Identify which cell holds the provided text, then report its [x, y] central coordinate. 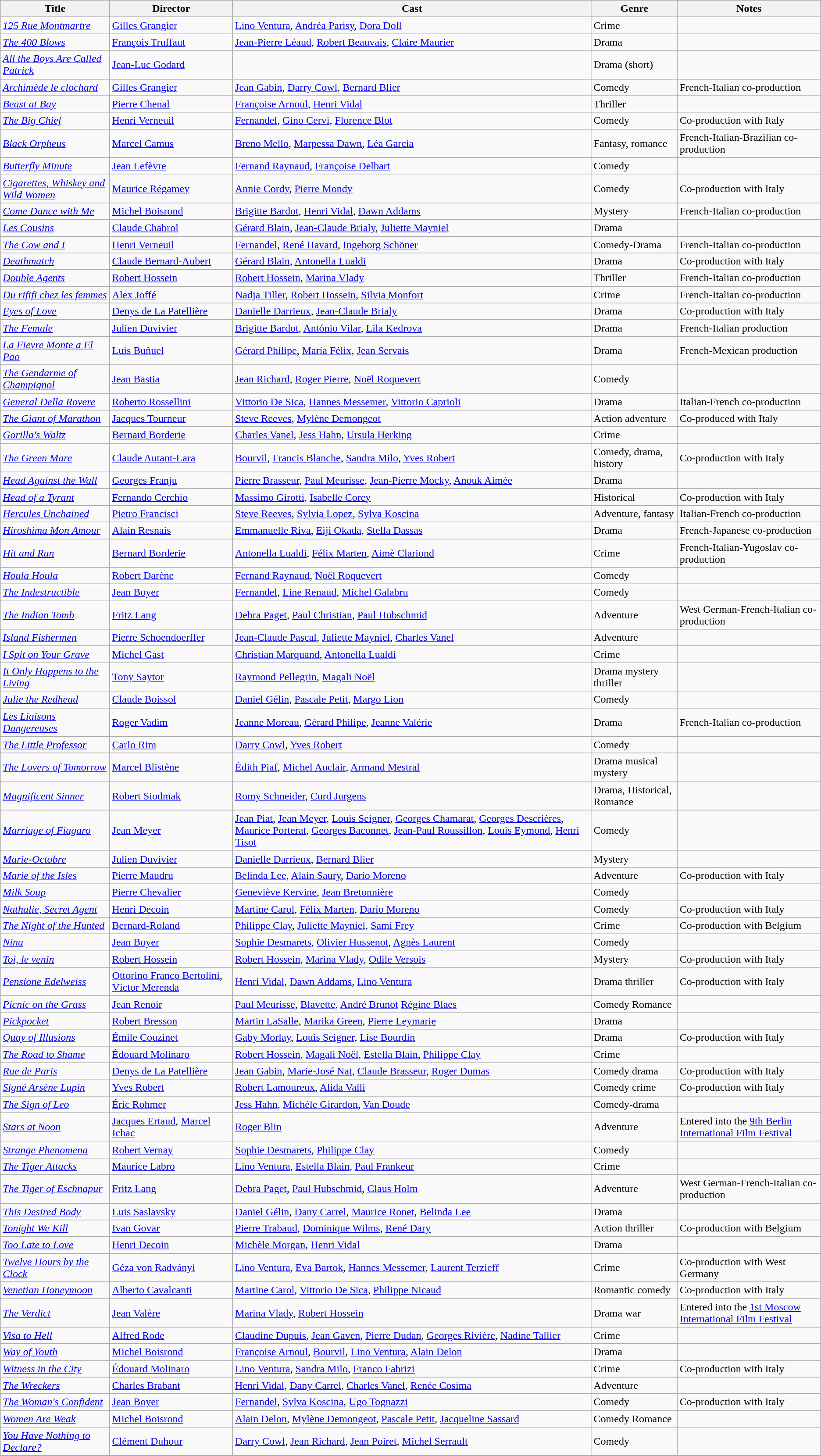
Jean-Claude Pascal, Juliette Mayniel, Charles Vanel [412, 638]
Sophie Desmarets, Olivier Hussenot, Agnès Laurent [412, 942]
Géza von Radványi [171, 1267]
Sophie Desmarets, Philippe Clay [412, 1149]
Steve Reeves, Sylvia Lopez, Sylva Koscina [412, 514]
The Tiger of Eschnapur [55, 1188]
French-Italian-Yugoslav co-production [749, 553]
Nadja Tiller, Robert Hossein, Silvia Monfort [412, 295]
Director [171, 9]
Nina [55, 942]
Fantasy, romance [634, 143]
Robert Bresson [171, 1021]
Antonella Lualdi, Félix Marten, Aimè Clariond [412, 553]
Charles Vanel, Jess Hahn, Ursula Herking [412, 435]
Annie Cordy, Pierre Mondy [412, 189]
Jean Gabin, Marie-José Nat, Claude Brasseur, Roger Dumas [412, 1071]
Martin LaSalle, Marika Green, Pierre Leymarie [412, 1021]
Gérard Blain, Antonella Lualdi [412, 261]
Robert Hossein, Magali Noël, Estella Blain, Philippe Clay [412, 1054]
Alberto Cavalcanti [171, 1290]
Jean-Luc Godard [171, 65]
Bourvil, Francis Blanche, Sandra Milo, Yves Robert [412, 458]
Jean Lefèvre [171, 166]
Houla Houla [55, 576]
Darry Cowl, Jean Richard, Jean Poiret, Michel Serrault [412, 1441]
Milk Soup [55, 892]
Twelve Hours by the Clock [55, 1267]
Witness in the City [55, 1369]
Roger Vadim [171, 722]
Marie-Octobre [55, 859]
Françoise Arnoul, Bourvil, Lino Ventura, Alain Delon [412, 1352]
Drama, Historical, Romance [634, 796]
Emmanuelle Riva, Eiji Okada, Stella Dassas [412, 530]
The Night of the Hunted [55, 926]
Fernandel, René Havard, Ingeborg Schöner [412, 244]
Genre [634, 9]
Daniel Gélin, Dany Carrel, Maurice Ronet, Belinda Lee [412, 1212]
Daniel Gélin, Pascale Petit, Margo Lion [412, 699]
Éric Rohmer [171, 1104]
125 Rue Montmartre [55, 25]
Du rififi chez les femmes [55, 295]
Gorilla's Waltz [55, 435]
La Fievre Monte a El Pao [55, 351]
Marriage of Fiagaro [55, 830]
Nathalie, Secret Agent [55, 909]
Claudine Dupuis, Jean Gaven, Pierre Dudan, Georges Rivière, Nadine Tallier [412, 1335]
Marie of the Isles [55, 875]
The Tiger Attacks [55, 1166]
Too Late to Love [55, 1245]
Quay of Illusions [55, 1038]
Roberto Rossellini [171, 402]
Romantic comedy [634, 1290]
Debra Paget, Paul Christian, Paul Hubschmid [412, 615]
The Wreckers [55, 1385]
Fernandel, Gino Cervi, Florence Blot [412, 121]
The Female [55, 328]
Head Against the Wall [55, 480]
Drama (short) [634, 65]
Georges Franju [171, 480]
Robert Siodmak [171, 796]
Darry Cowl, Yves Robert [412, 745]
Breno Mello, Marpessa Dawn, Léa Garcia [412, 143]
Maurice Régamey [171, 189]
Jean Gabin, Darry Cowl, Bernard Blier [412, 87]
Island Fishermen [55, 638]
Steve Reeves, Mylène Demongeot [412, 418]
Édith Piaf, Michel Auclair, Armand Mestral [412, 767]
Strange Phenomena [55, 1149]
Pierre Chenal [171, 104]
Head of a Tyrant [55, 497]
Tonight We Kill [55, 1228]
The Sign of Leo [55, 1104]
Fernand Raynaud, Françoise Delbart [412, 166]
Cigarettes, Whiskey and Wild Women [55, 189]
Claude Chabrol [171, 228]
It Only Happens to the Living [55, 677]
Martine Carol, Vittorio De Sica, Philippe Nicaud [412, 1290]
Cast [412, 9]
Double Agents [55, 278]
Robert Hossein, Marina Vlady [412, 278]
Entered into the 9th Berlin International Film Festival [749, 1127]
Hit and Run [55, 553]
Raymond Pellegrin, Magali Noël [412, 677]
Ottorino Franco Bertolini, Víctor Merenda [171, 981]
Henri Vidal, Dawn Addams, Lino Ventura [412, 981]
Hercules Unchained [55, 514]
French-Italian-Brazilian co-production [749, 143]
Yves Robert [171, 1088]
The Lovers of Tomorrow [55, 767]
This Desired Body [55, 1212]
Henri Vidal, Dany Carrel, Charles Vanel, Renée Cosima [412, 1385]
Stars at Noon [55, 1127]
Debra Paget, Paul Hubschmid, Claus Holm [412, 1188]
Notes [749, 9]
The 400 Blows [55, 42]
Jess Hahn, Michèle Girardon, Van Doude [412, 1104]
Hiroshima Mon Amour [55, 530]
Archimède le clochard [55, 87]
Comedy crime [634, 1088]
Deathmatch [55, 261]
Fernandel, Sylva Koscina, Ugo Tognazzi [412, 1402]
The Indian Tomb [55, 615]
Eyes of Love [55, 311]
Marcel Camus [171, 143]
Robert Lamoureux, Alida Valli [412, 1088]
Jean Richard, Roger Pierre, Noël Roquevert [412, 379]
Historical [634, 497]
Jeanne Moreau, Gérard Philipe, Jeanne Valérie [412, 722]
Venetian Honeymoon [55, 1290]
Drama musical mystery [634, 767]
Rue de Paris [55, 1071]
The Road to Shame [55, 1054]
Massimo Girotti, Isabelle Corey [412, 497]
All the Boys Are Called Patrick [55, 65]
Vittorio De Sica, Hannes Messemer, Vittorio Caprioli [412, 402]
Lino Ventura, Eva Bartok, Hannes Messemer, Laurent Terzieff [412, 1267]
Marcel Blistène [171, 767]
Robert Darène [171, 576]
Signé Arsène Lupin [55, 1088]
Alfred Rode [171, 1335]
François Truffaut [171, 42]
Pierre Chevalier [171, 892]
Marina Vlady, Robert Hossein [412, 1313]
Comedy drama [634, 1071]
Beast at Bay [55, 104]
You Have Nothing to Declare? [55, 1441]
French-Mexican production [749, 351]
Pensione Edelweiss [55, 981]
Jacques Ertaud, Marcel Ichac [171, 1127]
Action adventure [634, 418]
Danielle Darrieux, Jean-Claude Brialy [412, 311]
Black Orpheus [55, 143]
Comedy, drama, history [634, 458]
Christian Marquand, Antonella Lualdi [412, 654]
Lino Ventura, Estella Blain, Paul Frankeur [412, 1166]
Brigitte Bardot, Henri Vidal, Dawn Addams [412, 211]
Toi, le venin [55, 959]
Luis Buñuel [171, 351]
Belinda Lee, Alain Saury, Darío Moreno [412, 875]
The Little Professor [55, 745]
Roger Blin [412, 1127]
Lino Ventura, Andréa Parisy, Dora Doll [412, 25]
Gaby Morlay, Louis Seigner, Lise Bourdin [412, 1038]
Pierre Trabaud, Dominique Wilms, René Dary [412, 1228]
Way of Youth [55, 1352]
Alain Delon, Mylène Demongeot, Pascale Petit, Jacqueline Sassard [412, 1419]
Philippe Clay, Juliette Mayniel, Sami Frey [412, 926]
Bernard-Roland [171, 926]
Martine Carol, Félix Marten, Darío Moreno [412, 909]
The Giant of Marathon [55, 418]
Maurice Labro [171, 1166]
Claude Boissol [171, 699]
Gérard Blain, Jean-Claude Brialy, Juliette Mayniel [412, 228]
Butterfly Minute [55, 166]
Fernando Cerchio [171, 497]
Michèle Morgan, Henri Vidal [412, 1245]
Michel Gast [171, 654]
Lino Ventura, Sandra Milo, Franco Fabrizi [412, 1369]
Action thriller [634, 1228]
Pierre Maudru [171, 875]
Women Are Weak [55, 1419]
Robert Hossein, Marina Vlady, Odile Versois [412, 959]
Alain Resnais [171, 530]
Title [55, 9]
Pierre Brasseur, Paul Meurisse, Jean-Pierre Mocky, Anouk Aimée [412, 480]
Co-production with West Germany [749, 1267]
Charles Brabant [171, 1385]
Comedy-Drama [634, 244]
Pierre Schoendoerffer [171, 638]
The Big Chief [55, 121]
Carlo Rim [171, 745]
The Green Mare [55, 458]
Jean Valère [171, 1313]
Fernandel, Line Renaud, Michel Galabru [412, 592]
Tony Saytor [171, 677]
Come Dance with Me [55, 211]
The Woman's Confident [55, 1402]
Gérard Philipe, María Félix, Jean Servais [412, 351]
Drama thriller [634, 981]
Co-produced with Italy [749, 418]
French-Italian production [749, 328]
Pickpocket [55, 1021]
Drama war [634, 1313]
Jean Bastia [171, 379]
Entered into the 1st Moscow International Film Festival [749, 1313]
Clément Duhour [171, 1441]
Pietro Francisci [171, 514]
French-Japanese co-production [749, 530]
Les Cousins [55, 228]
General Della Rovere [55, 402]
I Spit on Your Grave [55, 654]
Jacques Tourneur [171, 418]
Jean Renoir [171, 1004]
Magnificent Sinner [55, 796]
Claude Autant-Lara [171, 458]
Émile Couzinet [171, 1038]
Visa to Hell [55, 1335]
Adventure, fantasy [634, 514]
Robert Vernay [171, 1149]
Jean Meyer [171, 830]
Comedy-drama [634, 1104]
Paul Meurisse, Blavette, André Brunot Régine Blaes [412, 1004]
Picnic on the Grass [55, 1004]
Jean-Pierre Léaud, Robert Beauvais, Claire Maurier [412, 42]
Danielle Darrieux, Bernard Blier [412, 859]
Brigitte Bardot, António Vilar, Lila Kedrova [412, 328]
The Indestructible [55, 592]
The Gendarme of Champignol [55, 379]
Alex Joffé [171, 295]
The Cow and I [55, 244]
Romy Schneider, Curd Jurgens [412, 796]
Les Liaisons Dangereuses [55, 722]
Geneviève Kervine, Jean Bretonnière [412, 892]
Françoise Arnoul, Henri Vidal [412, 104]
Luis Saslavsky [171, 1212]
Fernand Raynaud, Noël Roquevert [412, 576]
The Verdict [55, 1313]
Julie the Redhead [55, 699]
Drama mystery thriller [634, 677]
Ivan Govar [171, 1228]
Claude Bernard-Aubert [171, 261]
